Return the (X, Y) coordinate for the center point of the cell that contains the specified text.  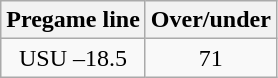
Pregame line (74, 20)
71 (210, 58)
USU –18.5 (74, 58)
Over/under (210, 20)
